From the cell containing the given text, extract its center point as [X, Y] coordinate. 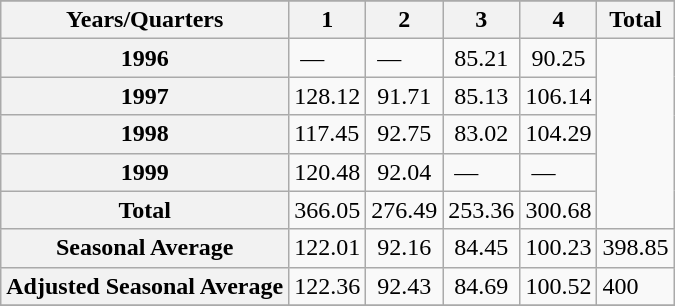
83.02 [482, 134]
92.04 [404, 172]
1999 [145, 172]
Years/Quarters [145, 20]
85.21 [482, 58]
84.45 [482, 248]
91.71 [404, 96]
122.36 [328, 286]
4 [558, 20]
84.69 [482, 286]
1 [328, 20]
398.85 [636, 248]
90.25 [558, 58]
300.68 [558, 210]
253.36 [482, 210]
Adjusted Seasonal Average [145, 286]
104.29 [558, 134]
2 [404, 20]
100.52 [558, 286]
1997 [145, 96]
106.14 [558, 96]
92.75 [404, 134]
128.12 [328, 96]
120.48 [328, 172]
Seasonal Average [145, 248]
100.23 [558, 248]
92.16 [404, 248]
92.43 [404, 286]
400 [636, 286]
276.49 [404, 210]
85.13 [482, 96]
122.01 [328, 248]
366.05 [328, 210]
117.45 [328, 134]
1996 [145, 58]
3 [482, 20]
1998 [145, 134]
